Provide the [X, Y] coordinate of the cell's center where the given text is located.  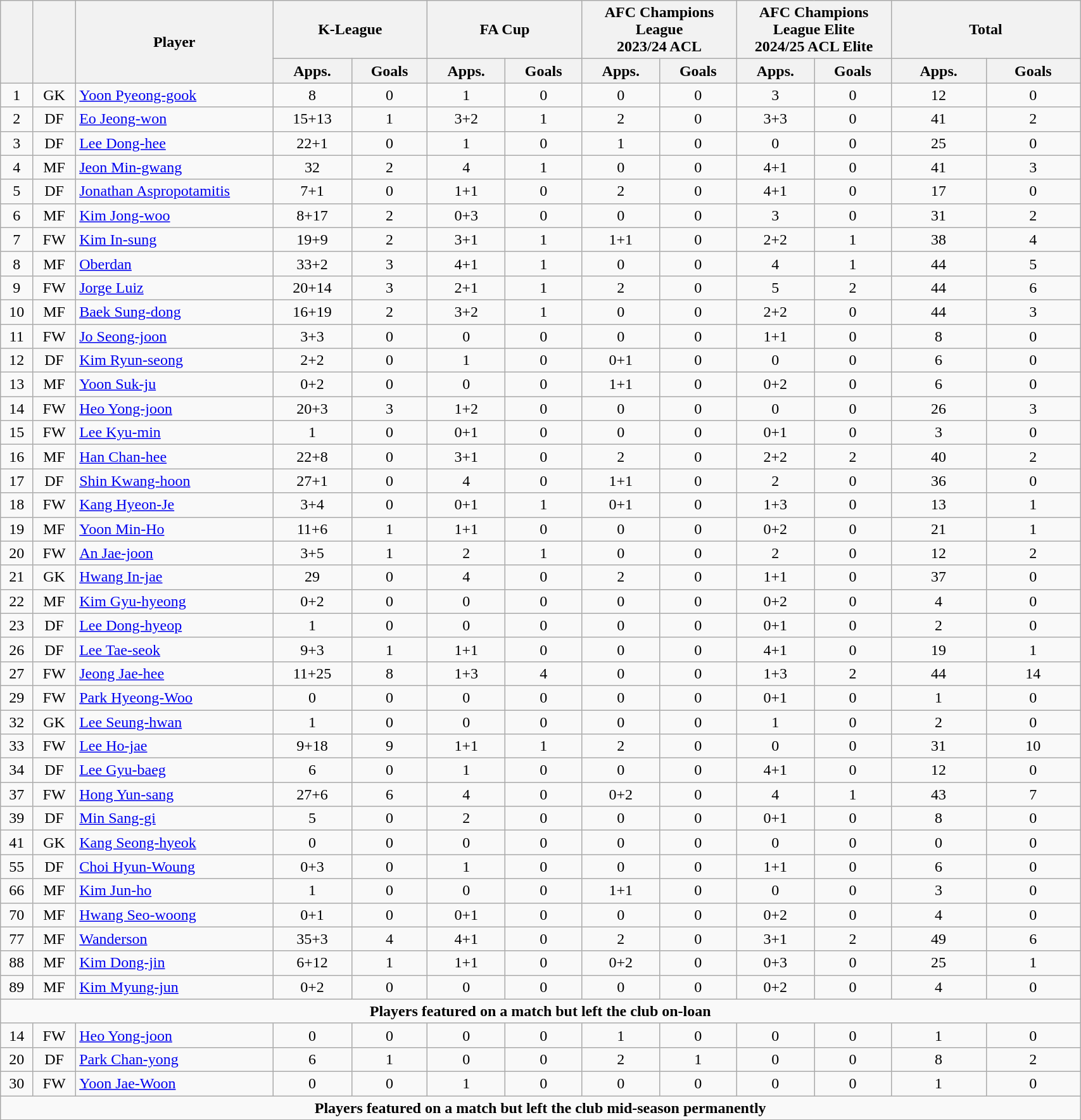
49 [939, 939]
Park Chan-yong [175, 1059]
89 [16, 987]
66 [16, 891]
Kang Seong-hyeok [175, 843]
19+9 [312, 239]
Hong Yun-sang [175, 794]
8+17 [312, 215]
Yoon Jae-Woon [175, 1083]
Yoon Suk-ju [175, 385]
AFC Champions League 2023/24 ACL [659, 30]
Lee Kyu-min [175, 433]
36 [939, 481]
40 [939, 457]
Kim Ryun-seong [175, 360]
35+3 [312, 939]
27+1 [312, 481]
77 [16, 939]
Lee Tae-seok [175, 649]
Park Hyeong-Woo [175, 697]
Shin Kwang-hoon [175, 481]
Kim Jong-woo [175, 215]
AFC Champions League Elite 2024/25 ACL Elite [814, 30]
11 [16, 336]
20+14 [312, 288]
33 [16, 746]
Lee Gyu-baeg [175, 770]
88 [16, 963]
15 [16, 433]
1+2 [466, 409]
Kim Myung-jun [175, 987]
Kim Jun-ho [175, 891]
Eo Jeong-won [175, 119]
Hwang Seo-woong [175, 915]
Jorge Luiz [175, 288]
23 [16, 625]
Baek Sung-dong [175, 312]
38 [939, 239]
Lee Ho-jae [175, 746]
Oberdan [175, 264]
39 [16, 818]
Kim In-sung [175, 239]
11+25 [312, 673]
16+19 [312, 312]
2+1 [466, 288]
27+6 [312, 794]
20+3 [312, 409]
9+3 [312, 649]
Jeong Jae-hee [175, 673]
Total [985, 30]
43 [939, 794]
33+2 [312, 264]
Lee Seung-hwan [175, 722]
15+13 [312, 119]
Kang Hyeon-Je [175, 505]
22 [16, 601]
Yoon Pyeong-gook [175, 95]
Players featured on a match but left the club mid-season permanently [541, 1108]
18 [16, 505]
Player [175, 42]
Lee Dong-hee [175, 143]
An Jae-joon [175, 553]
Players featured on a match but left the club on-loan [541, 1011]
FA Cup [505, 30]
70 [16, 915]
22+1 [312, 143]
9+18 [312, 746]
Jeon Min-gwang [175, 167]
6+12 [312, 963]
Wanderson [175, 939]
30 [16, 1083]
Kim Dong-jin [175, 963]
7+1 [312, 191]
Choi Hyun-Woung [175, 867]
34 [16, 770]
16 [16, 457]
27 [16, 673]
Jo Seong-joon [175, 336]
3+5 [312, 553]
Yoon Min-Ho [175, 529]
Han Chan-hee [175, 457]
K-League [350, 30]
Lee Dong-hyeop [175, 625]
11+6 [312, 529]
Kim Gyu-hyeong [175, 601]
55 [16, 867]
Min Sang-gi [175, 818]
22+8 [312, 457]
Jonathan Aspropotamitis [175, 191]
3+4 [312, 505]
Hwang In-jae [175, 577]
